Identify which cell holds the provided text, then report its [x, y] central coordinate. 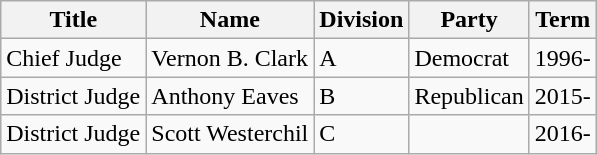
Vernon B. Clark [230, 58]
Chief Judge [74, 58]
Democrat [469, 58]
Scott Westerchil [230, 134]
1996- [562, 58]
C [362, 134]
Division [362, 20]
2015- [562, 96]
B [362, 96]
Name [230, 20]
Term [562, 20]
Republican [469, 96]
A [362, 58]
Anthony Eaves [230, 96]
Title [74, 20]
Party [469, 20]
2016- [562, 134]
